Provide the (X, Y) coordinate of the cell's center where the given text is located.  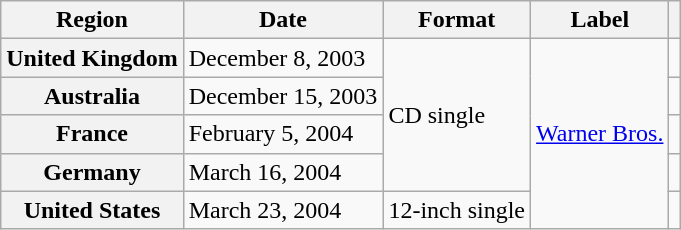
December 15, 2003 (283, 96)
March 16, 2004 (283, 172)
Region (92, 20)
Warner Bros. (600, 134)
United States (92, 210)
March 23, 2004 (283, 210)
Australia (92, 96)
United Kingdom (92, 58)
Germany (92, 172)
December 8, 2003 (283, 58)
12-inch single (457, 210)
France (92, 134)
Format (457, 20)
Label (600, 20)
Date (283, 20)
CD single (457, 115)
February 5, 2004 (283, 134)
